Output the (x, y) coordinate of the center of the cell containing the given text.  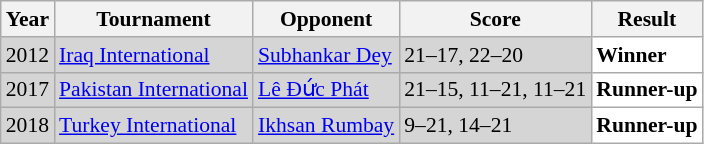
Tournament (154, 19)
Result (646, 19)
9–21, 14–21 (495, 126)
Pakistan International (154, 90)
2018 (28, 126)
Lê Đức Phát (326, 90)
21–17, 22–20 (495, 55)
2012 (28, 55)
2017 (28, 90)
Opponent (326, 19)
Score (495, 19)
Ikhsan Rumbay (326, 126)
21–15, 11–21, 11–21 (495, 90)
Iraq International (154, 55)
Turkey International (154, 126)
Winner (646, 55)
Subhankar Dey (326, 55)
Year (28, 19)
